Capture the cell that displays the provided text and extract its [x, y] central coordinate. 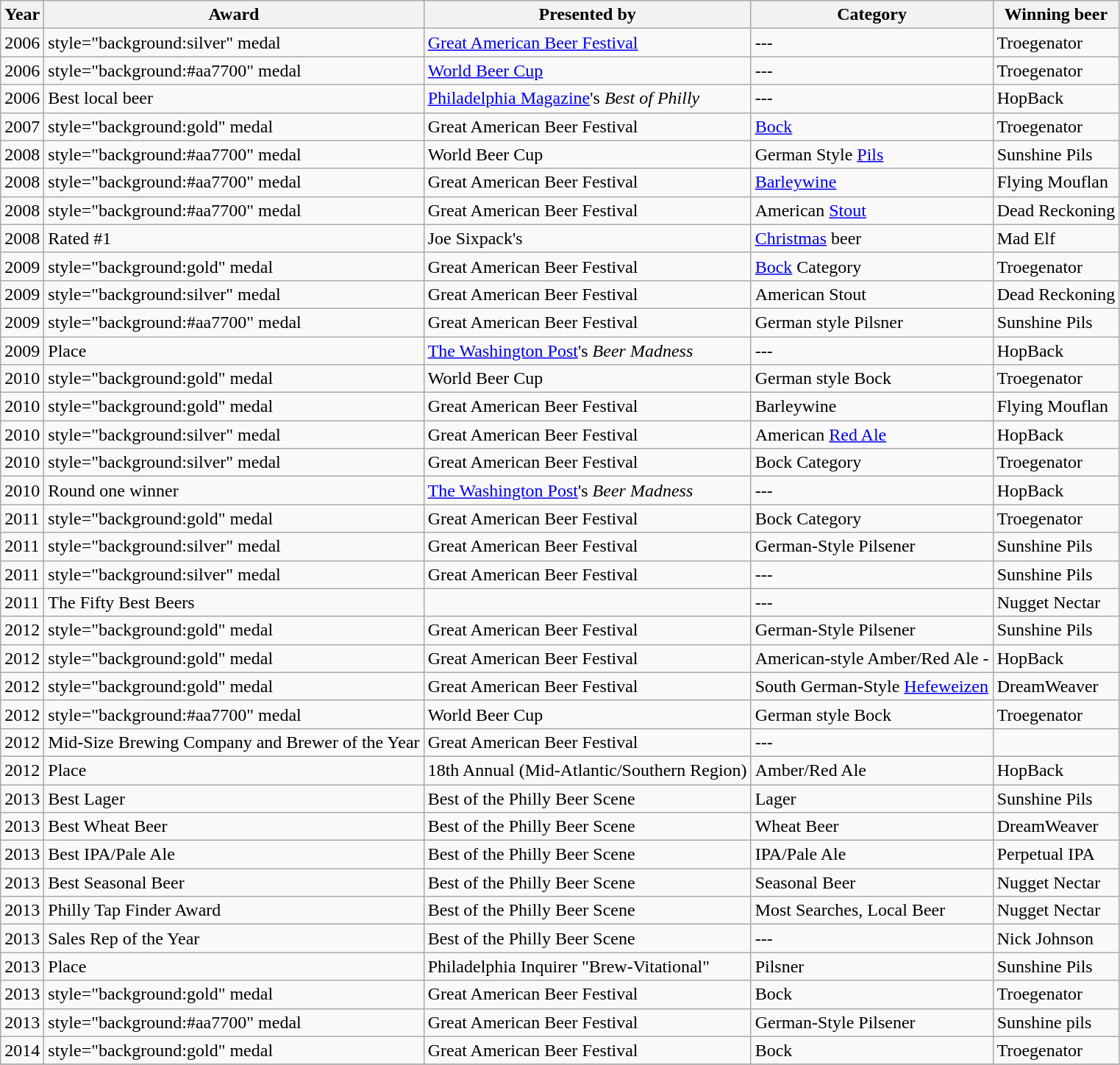
Pilsner [872, 966]
Seasonal Beer [872, 883]
Amber/Red Ale [872, 770]
American Red Ale [872, 435]
Mad Elf [1056, 238]
Sunshine pils [1056, 1022]
Sales Rep of the Year [234, 938]
Mid-Size Brewing Company and Brewer of the Year [234, 742]
Most Searches, Local Beer [872, 911]
Perpetual IPA [1056, 855]
Winning beer [1056, 15]
German style Pilsner [872, 322]
IPA/Pale Ale [872, 855]
Year [22, 15]
Nick Johnson [1056, 938]
2014 [22, 1050]
South German-Style Hefeweizen [872, 686]
Wheat Beer [872, 827]
Category [872, 15]
The Fifty Best Beers [234, 602]
Best Seasonal Beer [234, 883]
Rated #1 [234, 238]
Best Wheat Beer [234, 827]
Round one winner [234, 491]
Christmas beer [872, 238]
Best local beer [234, 99]
Joe Sixpack's [587, 238]
German Style Pils [872, 154]
Lager [872, 798]
American-style Amber/Red Ale - [872, 658]
2007 [22, 127]
Best IPA/Pale Ale [234, 855]
Best Lager [234, 798]
Philadelphia Magazine's Best of Philly [587, 99]
Award [234, 15]
18th Annual (Mid-Atlantic/Southern Region) [587, 770]
Philly Tap Finder Award [234, 911]
Philadelphia Inquirer "Brew-Vitational" [587, 966]
Presented by [587, 15]
